Provide the [X, Y] coordinate of the cell's center where the given text is located.  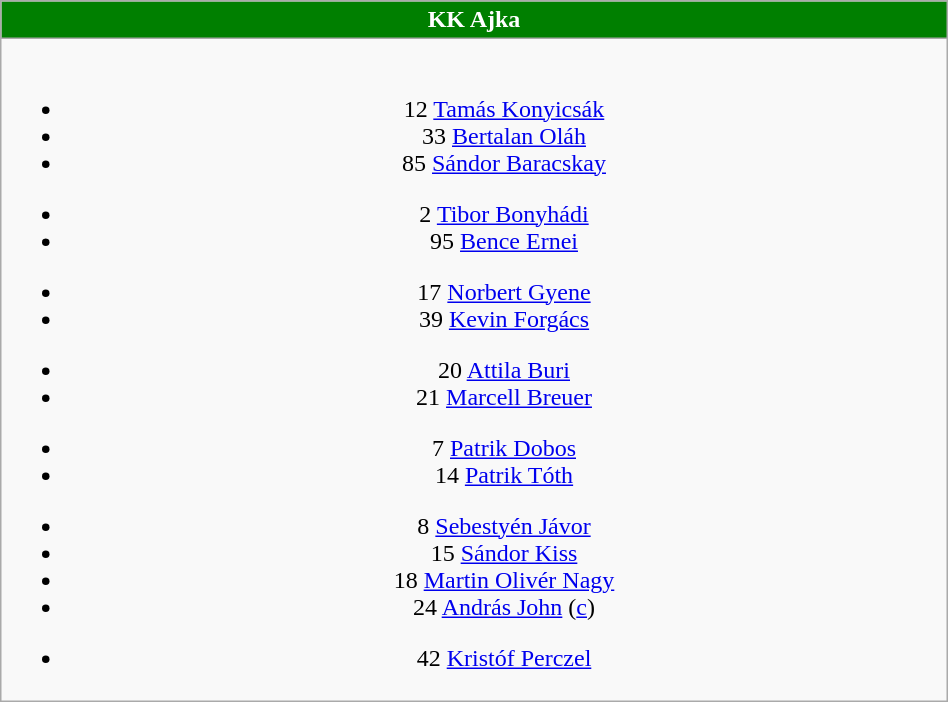
KK Ajka [474, 20]
